Search for the cell housing the specified text and yield its [x, y] center coordinate. 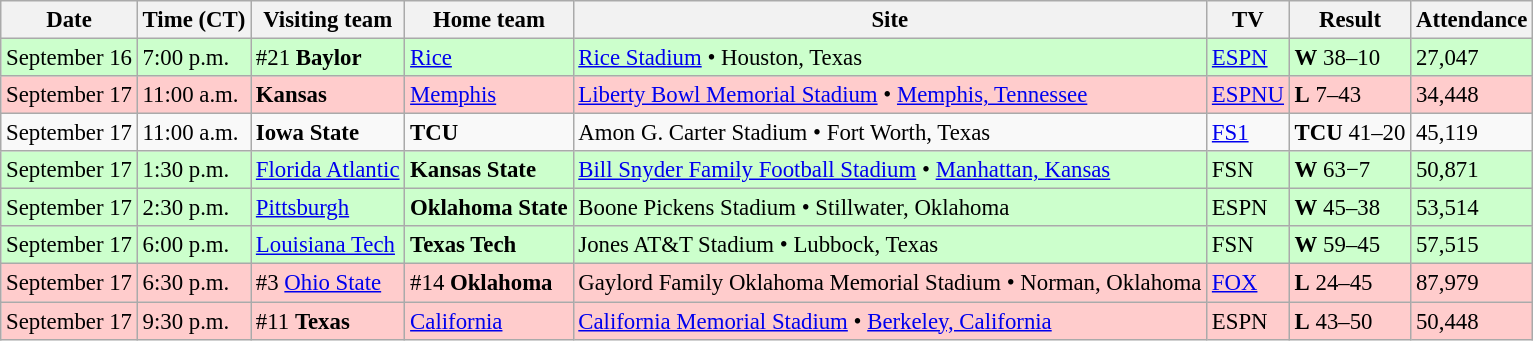
Jones AT&T Stadium • Lubbock, Texas [890, 245]
Site [890, 20]
Louisiana Tech [328, 245]
Kansas [328, 95]
Home team [489, 20]
Date [69, 20]
Memphis [489, 95]
TCU 41–20 [1350, 133]
Amon G. Carter Stadium • Fort Worth, Texas [890, 133]
Liberty Bowl Memorial Stadium • Memphis, Tennessee [890, 95]
#11 Texas [328, 321]
Kansas State [489, 170]
L 24–45 [1350, 283]
34,448 [1472, 95]
1:30 p.m. [194, 170]
87,979 [1472, 283]
Time (CT) [194, 20]
TCU [489, 133]
FS1 [1248, 133]
#3 Ohio State [328, 283]
Boone Pickens Stadium • Stillwater, Oklahoma [890, 208]
57,515 [1472, 245]
L 43–50 [1350, 321]
Rice [489, 58]
Pittsburgh [328, 208]
Texas Tech [489, 245]
Attendance [1472, 20]
FOX [1248, 283]
Result [1350, 20]
#14 Oklahoma [489, 283]
6:30 p.m. [194, 283]
TV [1248, 20]
W 38–10 [1350, 58]
Rice Stadium • Houston, Texas [890, 58]
27,047 [1472, 58]
Iowa State [328, 133]
L 7–43 [1350, 95]
45,119 [1472, 133]
7:00 p.m. [194, 58]
W 63−7 [1350, 170]
#21 Baylor [328, 58]
2:30 p.m. [194, 208]
Oklahoma State [489, 208]
Florida Atlantic [328, 170]
50,448 [1472, 321]
W 45–38 [1350, 208]
9:30 p.m. [194, 321]
California Memorial Stadium • Berkeley, California [890, 321]
Visiting team [328, 20]
50,871 [1472, 170]
53,514 [1472, 208]
W 59–45 [1350, 245]
Gaylord Family Oklahoma Memorial Stadium • Norman, Oklahoma [890, 283]
September 16 [69, 58]
6:00 p.m. [194, 245]
Bill Snyder Family Football Stadium • Manhattan, Kansas [890, 170]
California [489, 321]
ESPNU [1248, 95]
